Locate the cell with the specified text and output its (x, y) center coordinate. 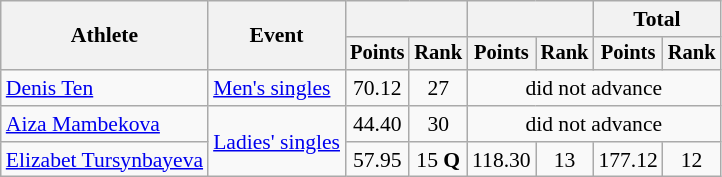
Men's singles (276, 88)
30 (438, 124)
70.12 (377, 88)
Ladies' singles (276, 142)
Total (656, 19)
Aiza Mambekova (104, 124)
Athlete (104, 36)
Denis Ten (104, 88)
27 (438, 88)
Event (276, 36)
44.40 (377, 124)
